Return the (x, y) coordinate for the center point of the cell that contains the specified text.  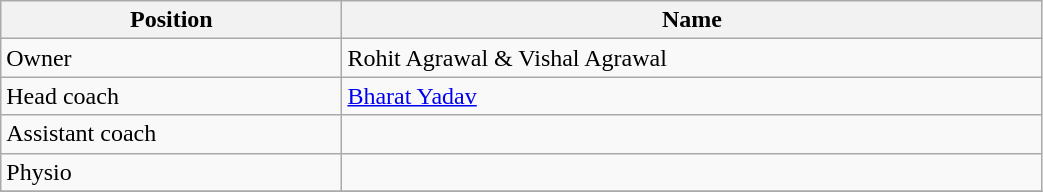
Bharat Yadav (692, 96)
Name (692, 20)
Head coach (172, 96)
Physio (172, 172)
Rohit Agrawal & Vishal Agrawal (692, 58)
Assistant coach (172, 134)
Owner (172, 58)
Position (172, 20)
